Locate the cell with the specified text and output its [X, Y] center coordinate. 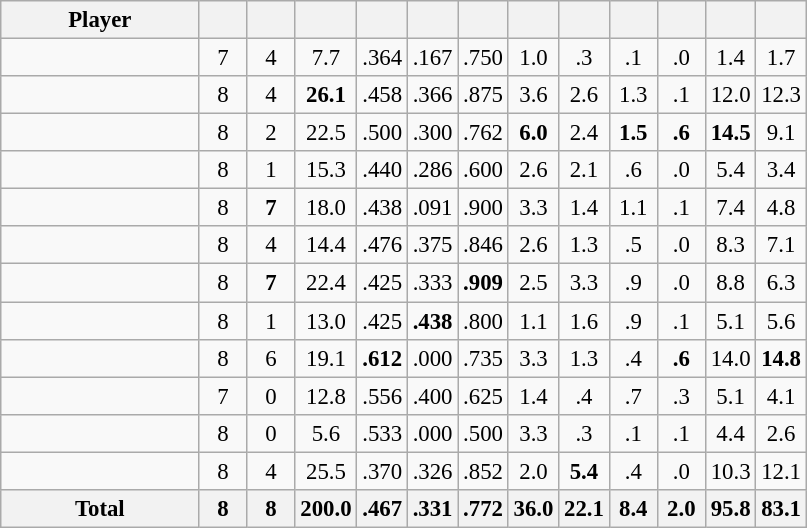
22.5 [326, 133]
.375 [432, 245]
.286 [432, 170]
8.3 [730, 245]
.875 [483, 95]
.326 [432, 471]
14.4 [326, 245]
9.1 [781, 133]
1.6 [584, 321]
14.8 [781, 358]
.5 [633, 245]
.476 [382, 245]
10.3 [730, 471]
36.0 [533, 509]
83.1 [781, 509]
6.0 [533, 133]
.625 [483, 396]
2.1 [584, 170]
.458 [382, 95]
.556 [382, 396]
.366 [432, 95]
2.5 [533, 283]
.333 [432, 283]
.400 [432, 396]
95.8 [730, 509]
2.4 [584, 133]
.772 [483, 509]
19.1 [326, 358]
4.1 [781, 396]
3.4 [781, 170]
.750 [483, 58]
.7 [633, 396]
200.0 [326, 509]
Player [100, 20]
.612 [382, 358]
1.5 [633, 133]
4.8 [781, 208]
Total [100, 509]
22.4 [326, 283]
12.1 [781, 471]
.909 [483, 283]
6.3 [781, 283]
7.4 [730, 208]
.364 [382, 58]
.900 [483, 208]
.800 [483, 321]
7.1 [781, 245]
25.5 [326, 471]
.440 [382, 170]
8.8 [730, 283]
3.6 [533, 95]
.167 [432, 58]
6 [271, 358]
1.7 [781, 58]
12.8 [326, 396]
.735 [483, 358]
.331 [432, 509]
18.0 [326, 208]
.762 [483, 133]
14.5 [730, 133]
7.7 [326, 58]
.467 [382, 509]
15.3 [326, 170]
.533 [382, 433]
1.0 [533, 58]
26.1 [326, 95]
.852 [483, 471]
.600 [483, 170]
12.3 [781, 95]
2 [271, 133]
13.0 [326, 321]
4.4 [730, 433]
12.0 [730, 95]
8.4 [633, 509]
22.1 [584, 509]
.300 [432, 133]
.370 [382, 471]
.091 [432, 208]
14.0 [730, 358]
.846 [483, 245]
